From the cell containing the given text, extract its center point as [x, y] coordinate. 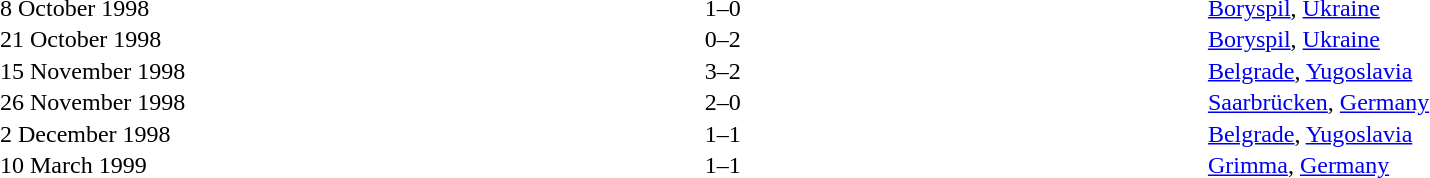
2–0 [723, 103]
0–2 [723, 39]
1–1 [723, 134]
3–2 [723, 71]
